From the cell containing the given text, extract its center point as (x, y) coordinate. 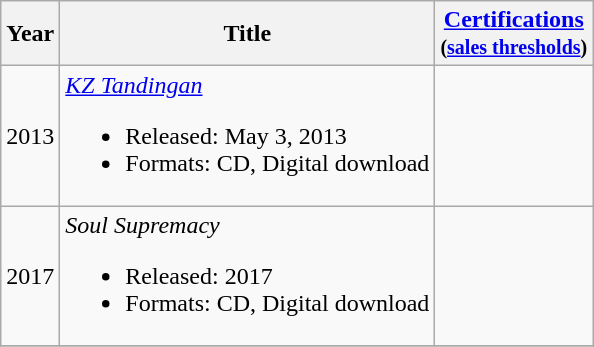
Title (248, 34)
2017 (30, 276)
Year (30, 34)
KZ TandinganReleased: May 3, 2013Formats: CD, Digital download (248, 136)
Soul SupremacyReleased: 2017Formats: CD, Digital download (248, 276)
Certifications(sales thresholds) (514, 34)
2013 (30, 136)
